Capture the cell that displays the provided text and extract its (x, y) central coordinate. 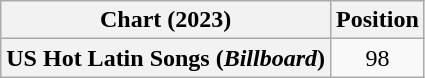
Position (378, 20)
US Hot Latin Songs (Billboard) (166, 58)
98 (378, 58)
Chart (2023) (166, 20)
